Output the [x, y] coordinate of the center of the cell containing the given text.  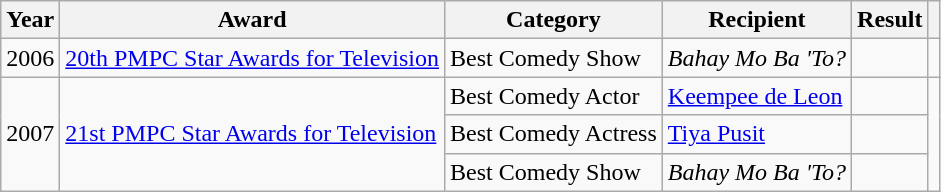
Keempee de Leon [756, 96]
Category [554, 20]
Best Comedy Actor [554, 96]
2006 [30, 58]
Tiya Pusit [756, 134]
Result [890, 20]
Award [252, 20]
20th PMPC Star Awards for Television [252, 58]
2007 [30, 134]
Best Comedy Actress [554, 134]
21st PMPC Star Awards for Television [252, 134]
Recipient [756, 20]
Year [30, 20]
